Provide the [X, Y] coordinate of the cell's center where the given text is located.  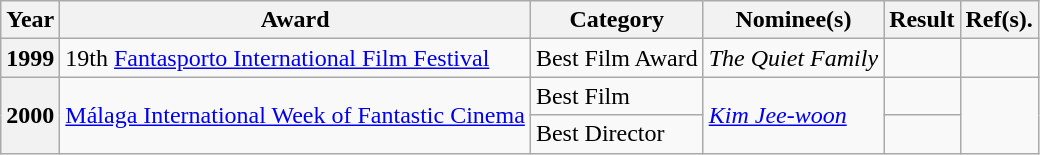
Best Film [616, 96]
Kim Jee-woon [793, 115]
The Quiet Family [793, 58]
Best Film Award [616, 58]
19th Fantasporto International Film Festival [296, 58]
2000 [30, 115]
Award [296, 20]
Year [30, 20]
Best Director [616, 134]
Result [922, 20]
1999 [30, 58]
Ref(s). [999, 20]
Málaga International Week of Fantastic Cinema [296, 115]
Nominee(s) [793, 20]
Category [616, 20]
